Detect which cell encompasses the target text, then output its (x, y) center coordinate. 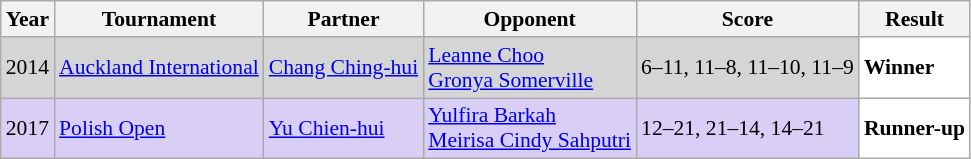
Runner-up (914, 128)
12–21, 21–14, 14–21 (748, 128)
Auckland International (159, 68)
Chang Ching-hui (344, 68)
Partner (344, 19)
2017 (28, 128)
2014 (28, 68)
Score (748, 19)
Year (28, 19)
Leanne Choo Gronya Somerville (530, 68)
Yu Chien-hui (344, 128)
Winner (914, 68)
6–11, 11–8, 11–10, 11–9 (748, 68)
Tournament (159, 19)
Opponent (530, 19)
Result (914, 19)
Yulfira Barkah Meirisa Cindy Sahputri (530, 128)
Polish Open (159, 128)
